Detect which cell encompasses the target text, then output its (X, Y) center coordinate. 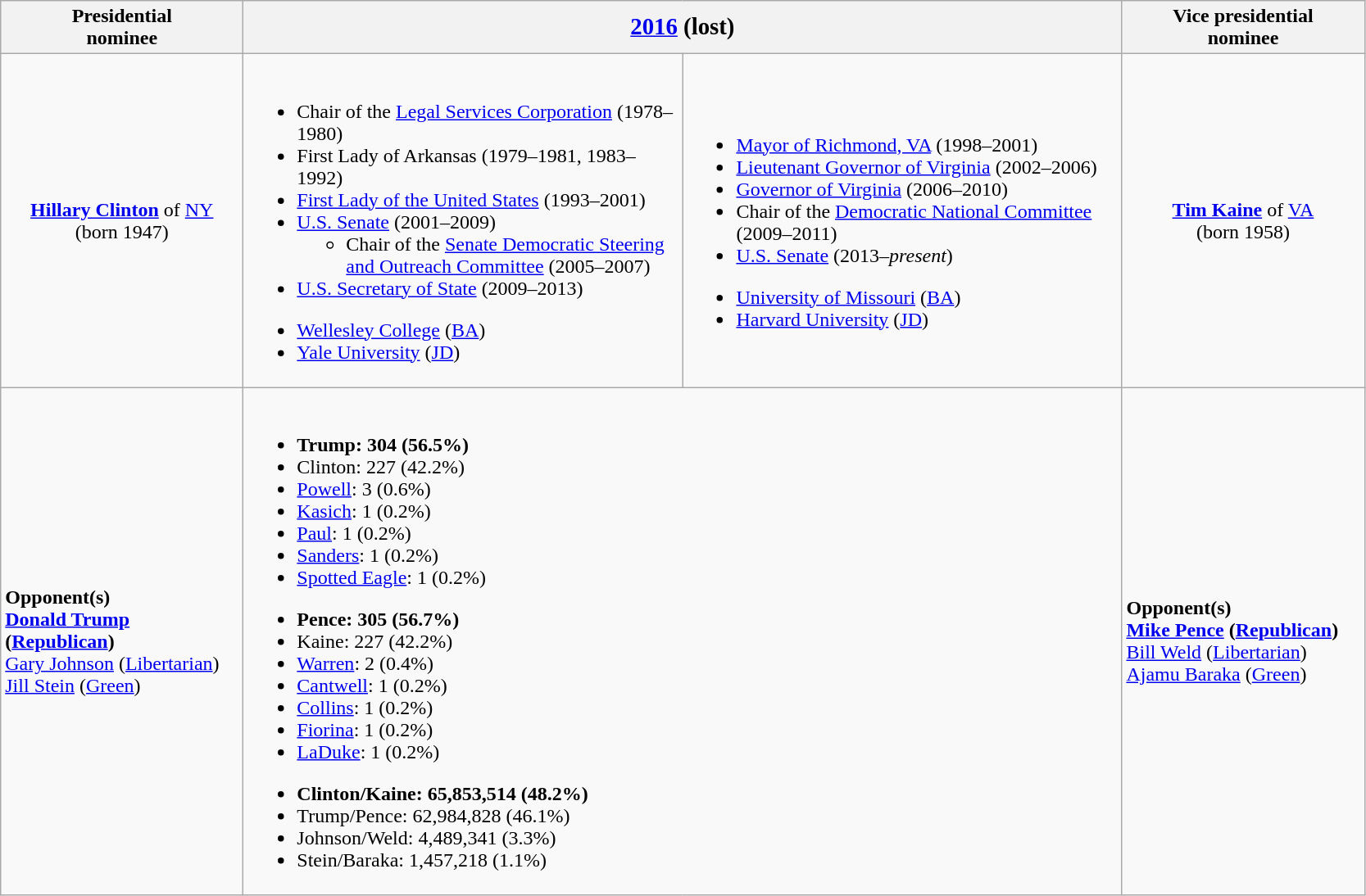
Presidentialnominee (122, 28)
2016 (lost) (683, 28)
Hillary Clinton of NY(born 1947) (122, 221)
Opponent(s)Mike Pence (Republican)Bill Weld (Libertarian)Ajamu Baraka (Green) (1243, 641)
Opponent(s)Donald Trump (Republican)Gary Johnson (Libertarian)Jill Stein (Green) (122, 641)
Vice presidentialnominee (1243, 28)
Tim Kaine of VA(born 1958) (1243, 221)
